Return the [X, Y] coordinate for the center point of the cell that contains the specified text.  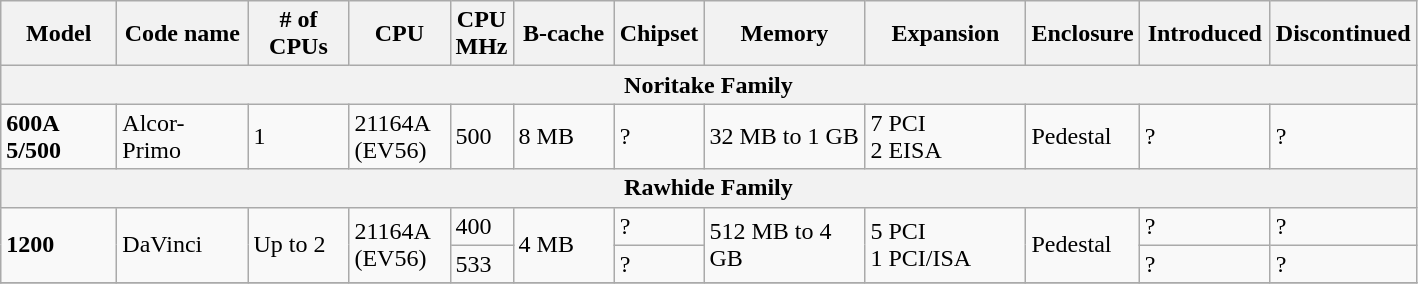
DaVinci [182, 245]
# ofCPUs [298, 34]
Up to 2 [298, 245]
512 MB to 4 GB [784, 245]
600A 5/500 [59, 136]
Alcor-Primo [182, 136]
Memory [784, 34]
5 PCI1 PCI/ISA [946, 245]
8 MB [564, 136]
Rawhide Family [708, 188]
Enclosure [1082, 34]
Model [59, 34]
500 [482, 136]
400 [482, 226]
7 PCI2 EISA [946, 136]
533 [482, 264]
CPUMHz [482, 34]
1 [298, 136]
Introduced [1204, 34]
1200 [59, 245]
CPU [400, 34]
B-cache [564, 34]
Chipset [659, 34]
Discontinued [1343, 34]
32 MB to 1 GB [784, 136]
4 MB [564, 245]
Noritake Family [708, 85]
Code name [182, 34]
Expansion [946, 34]
